From the cell containing the given text, extract its center point as [x, y] coordinate. 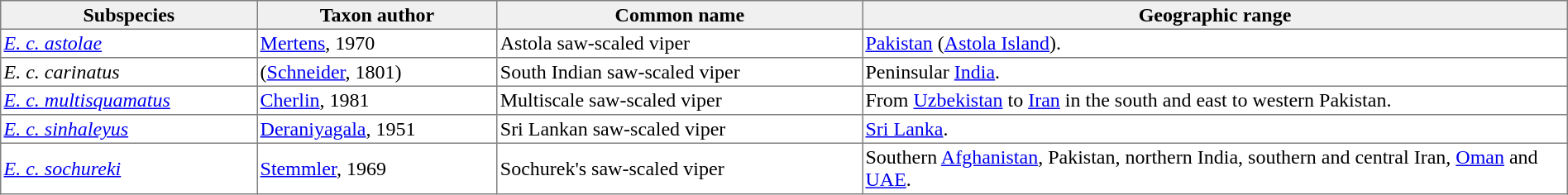
From Uzbekistan to Iran in the south and east to western Pakistan. [1216, 100]
Cherlin, 1981 [377, 100]
(Schneider, 1801) [377, 72]
E. c. sochureki [129, 169]
Taxon author [377, 15]
Multiscale saw-scaled viper [680, 100]
Southern Afghanistan, Pakistan, northern India, southern and central Iran, Oman and UAE. [1216, 169]
Peninsular India. [1216, 72]
E. c. sinhaleyus [129, 129]
E. c. multisquamatus [129, 100]
Sochurek's saw-scaled viper [680, 169]
Subspecies [129, 15]
E. c. astolae [129, 43]
Astola saw-scaled viper [680, 43]
E. c. carinatus [129, 72]
Geographic range [1216, 15]
Sri Lanka. [1216, 129]
South Indian saw-scaled viper [680, 72]
Sri Lankan saw-scaled viper [680, 129]
Pakistan (Astola Island). [1216, 43]
Deraniyagala, 1951 [377, 129]
Mertens, 1970 [377, 43]
Stemmler, 1969 [377, 169]
Common name [680, 15]
